Locate the cell with the specified text and output its (x, y) center coordinate. 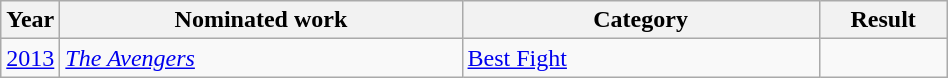
Nominated work (261, 20)
Best Fight (640, 58)
2013 (30, 58)
The Avengers (261, 58)
Category (640, 20)
Year (30, 20)
Result (883, 20)
